For the text-containing cell, return its midpoint in [x, y] coordinate format. 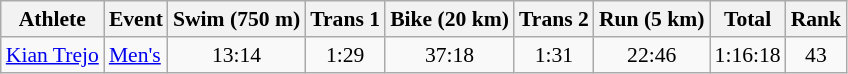
37:18 [450, 55]
Event [136, 19]
43 [816, 55]
Rank [816, 19]
1:16:18 [748, 55]
Run (5 km) [652, 19]
Men's [136, 55]
Trans 2 [554, 19]
22:46 [652, 55]
Trans 1 [345, 19]
1:31 [554, 55]
13:14 [236, 55]
Bike (20 km) [450, 19]
Swim (750 m) [236, 19]
Kian Trejo [52, 55]
1:29 [345, 55]
Athlete [52, 19]
Total [748, 19]
